Output the [x, y] coordinate of the center of the cell containing the given text.  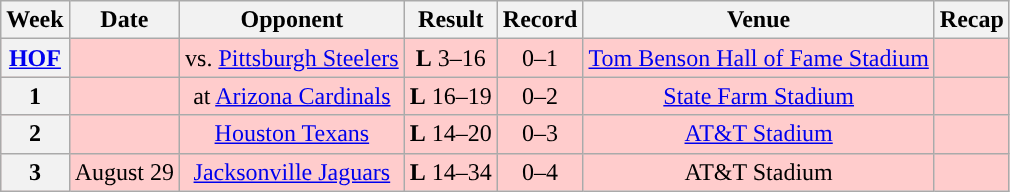
Recap [972, 20]
HOF [35, 58]
L 16–19 [450, 96]
0–2 [540, 96]
0–1 [540, 58]
Date [124, 20]
L 14–20 [450, 134]
August 29 [124, 172]
State Farm Stadium [758, 96]
Opponent [292, 20]
Jacksonville Jaguars [292, 172]
Tom Benson Hall of Fame Stadium [758, 58]
Houston Texans [292, 134]
0–4 [540, 172]
2 [35, 134]
1 [35, 96]
at Arizona Cardinals [292, 96]
3 [35, 172]
L 3–16 [450, 58]
vs. Pittsburgh Steelers [292, 58]
L 14–34 [450, 172]
Record [540, 20]
Venue [758, 20]
Week [35, 20]
0–3 [540, 134]
Result [450, 20]
